Capture the cell that displays the provided text and extract its [x, y] central coordinate. 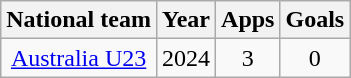
2024 [186, 58]
National team [79, 20]
Australia U23 [79, 58]
Goals [315, 20]
Apps [248, 20]
3 [248, 58]
0 [315, 58]
Year [186, 20]
